Determine the (x, y) coordinate at the center of the cell enclosing the given text.  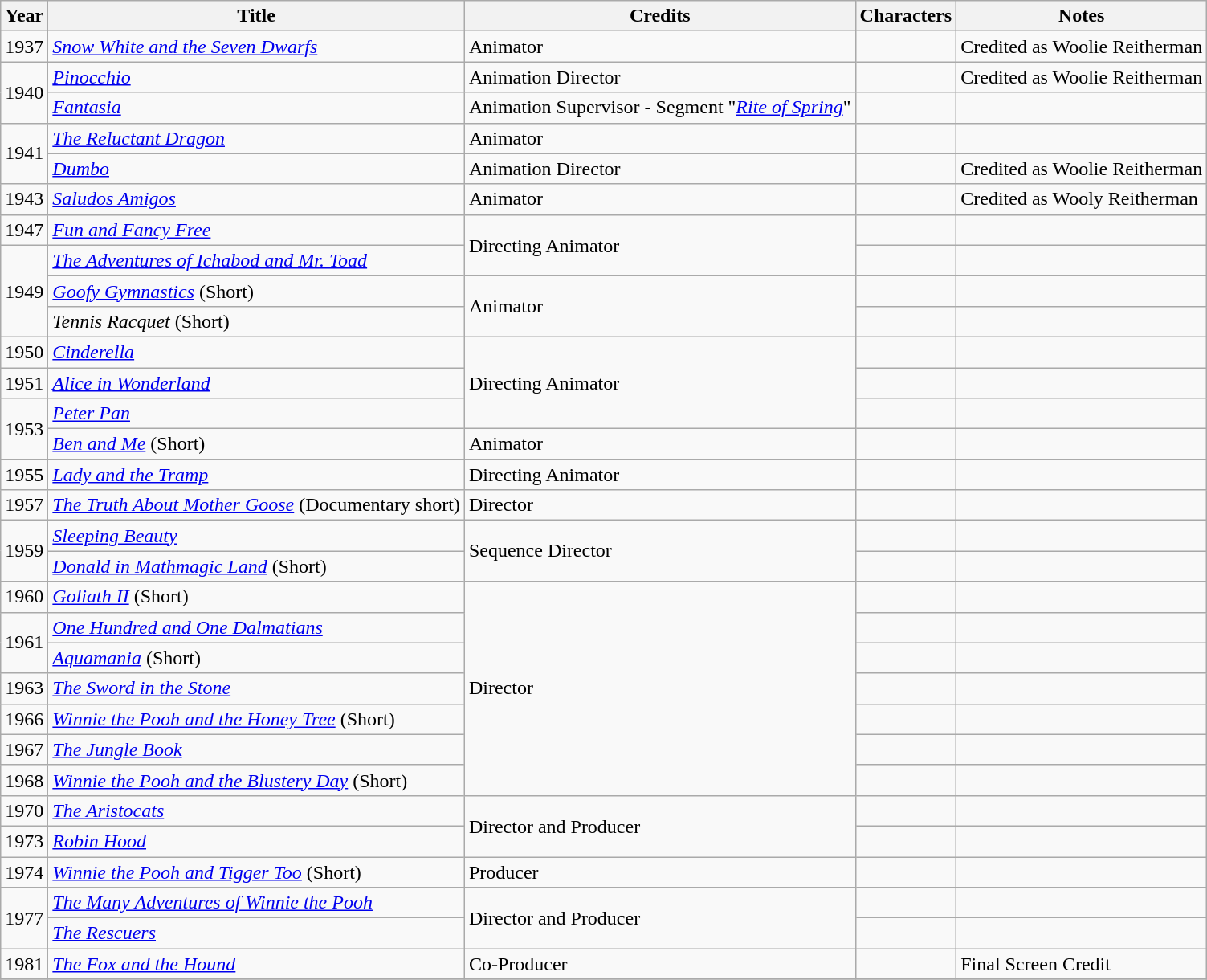
Winnie the Pooh and Tigger Too (Short) (257, 872)
1961 (24, 643)
1970 (24, 811)
1973 (24, 841)
The Many Adventures of Winnie the Pooh (257, 903)
The Rescuers (257, 933)
Fun and Fancy Free (257, 230)
The Jungle Book (257, 749)
Sequence Director (660, 551)
Credits (660, 16)
1943 (24, 199)
1941 (24, 153)
Pinocchio (257, 77)
Goliath II (Short) (257, 597)
Winnie the Pooh and the Blustery Day (Short) (257, 780)
The Fox and the Hound (257, 964)
Final Screen Credit (1082, 964)
Robin Hood (257, 841)
1960 (24, 597)
1947 (24, 230)
Credited as Wooly Reitherman (1082, 199)
Peter Pan (257, 414)
Cinderella (257, 352)
1974 (24, 872)
Aquamania (Short) (257, 658)
Tennis Racquet (Short) (257, 321)
Co-Producer (660, 964)
The Truth About Mother Goose (Documentary short) (257, 505)
The Reluctant Dragon (257, 138)
The Aristocats (257, 811)
Producer (660, 872)
1957 (24, 505)
1966 (24, 719)
1951 (24, 383)
1967 (24, 749)
1955 (24, 475)
Dumbo (257, 169)
The Adventures of Ichabod and Mr. Toad (257, 260)
1977 (24, 918)
1981 (24, 964)
Characters (906, 16)
1949 (24, 291)
1963 (24, 688)
Animation Supervisor - Segment "Rite of Spring" (660, 108)
Year (24, 16)
Goofy Gymnastics (Short) (257, 291)
1937 (24, 47)
Snow White and the Seven Dwarfs (257, 47)
Saludos Amigos (257, 199)
Fantasia (257, 108)
Sleeping Beauty (257, 536)
Lady and the Tramp (257, 475)
1950 (24, 352)
1959 (24, 551)
Ben and Me (Short) (257, 444)
Alice in Wonderland (257, 383)
1940 (24, 92)
1953 (24, 429)
Winnie the Pooh and the Honey Tree (Short) (257, 719)
1968 (24, 780)
Notes (1082, 16)
The Sword in the Stone (257, 688)
Donald in Mathmagic Land (Short) (257, 566)
One Hundred and One Dalmatians (257, 627)
Title (257, 16)
